From the cell containing the given text, extract its center point as (x, y) coordinate. 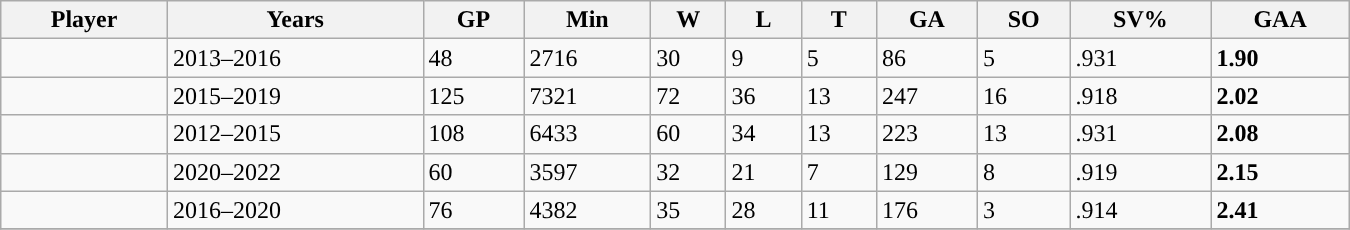
6433 (588, 134)
2716 (588, 58)
2.02 (1280, 96)
35 (688, 210)
4382 (588, 210)
SV% (1140, 20)
2020–2022 (295, 172)
3597 (588, 172)
16 (1023, 96)
2016–2020 (295, 210)
86 (926, 58)
2015–2019 (295, 96)
SO (1023, 20)
108 (474, 134)
2013–2016 (295, 58)
2.15 (1280, 172)
9 (764, 58)
32 (688, 172)
2012–2015 (295, 134)
Min (588, 20)
3 (1023, 210)
7321 (588, 96)
36 (764, 96)
48 (474, 58)
7 (838, 172)
2.41 (1280, 210)
GAA (1280, 20)
8 (1023, 172)
76 (474, 210)
223 (926, 134)
28 (764, 210)
.914 (1140, 210)
GP (474, 20)
T (838, 20)
125 (474, 96)
1.90 (1280, 58)
34 (764, 134)
176 (926, 210)
L (764, 20)
11 (838, 210)
.919 (1140, 172)
W (688, 20)
.918 (1140, 96)
72 (688, 96)
30 (688, 58)
129 (926, 172)
Years (295, 20)
247 (926, 96)
GA (926, 20)
21 (764, 172)
Player (84, 20)
2.08 (1280, 134)
